Output the (x, y) coordinate of the center of the cell containing the given text.  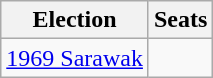
Election (75, 20)
1969 Sarawak (75, 58)
Seats (180, 20)
